For the text-containing cell, return its midpoint in (X, Y) coordinate format. 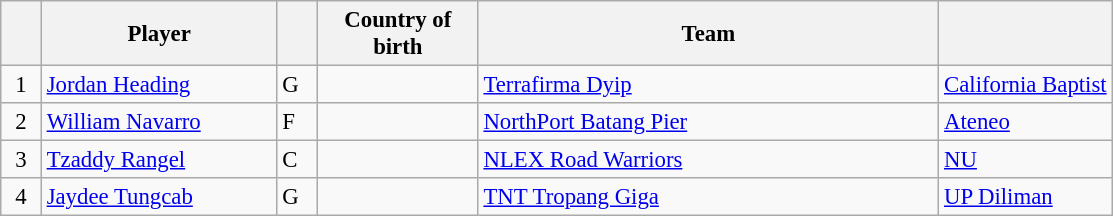
3 (22, 160)
Player (159, 34)
Terrafirma Dyip (708, 85)
Ateneo (1026, 122)
Jaydee Tungcab (159, 197)
Country of birth (398, 34)
C (298, 160)
California Baptist (1026, 85)
NU (1026, 160)
Jordan Heading (159, 85)
F (298, 122)
TNT Tropang Giga (708, 197)
UP Diliman (1026, 197)
4 (22, 197)
Tzaddy Rangel (159, 160)
William Navarro (159, 122)
2 (22, 122)
1 (22, 85)
NorthPort Batang Pier (708, 122)
NLEX Road Warriors (708, 160)
Team (708, 34)
